Extract the (x, y) coordinate from the center of the cell holding the provided text.  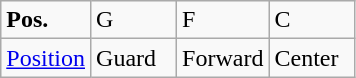
C (312, 20)
Position (46, 58)
Forward (223, 58)
Guard (134, 58)
G (134, 20)
F (223, 20)
Center (312, 58)
Pos. (46, 20)
